From the cell containing the given text, extract its center point as (X, Y) coordinate. 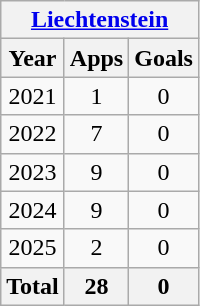
2021 (33, 96)
7 (96, 134)
Goals (164, 58)
2 (96, 248)
1 (96, 96)
Total (33, 286)
Year (33, 58)
Apps (96, 58)
2025 (33, 248)
2023 (33, 172)
28 (96, 286)
2024 (33, 210)
Liechtenstein (100, 20)
2022 (33, 134)
